From the cell containing the given text, extract its center point as [x, y] coordinate. 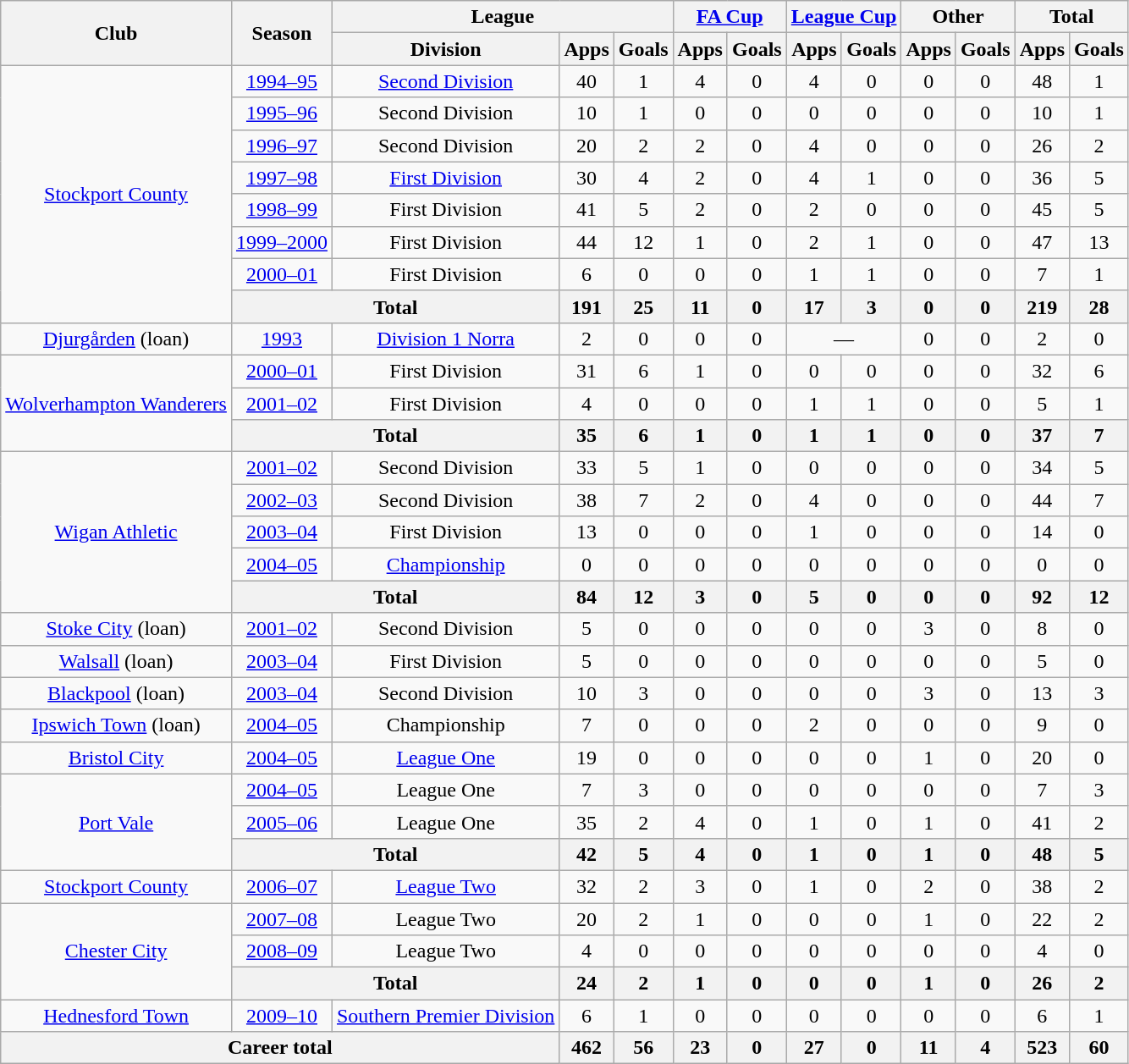
Blackpool (loan) [117, 693]
1993 [281, 339]
Port Vale [117, 822]
2005–06 [281, 822]
1997–98 [281, 178]
219 [1042, 306]
1999–2000 [281, 242]
1996–97 [281, 146]
2007–08 [281, 918]
14 [1042, 532]
Ipswich Town (loan) [117, 725]
40 [587, 81]
FA Cup [730, 17]
Djurgården (loan) [117, 339]
2009–10 [281, 1016]
Wolverhampton Wanderers [117, 403]
19 [587, 758]
25 [643, 306]
Hednesford Town [117, 1016]
22 [1042, 918]
Chester City [117, 951]
Club [117, 33]
Other [958, 17]
2002–03 [281, 500]
2006–07 [281, 886]
9 [1042, 725]
17 [814, 306]
1994–95 [281, 81]
Southern Premier Division [445, 1016]
Career total [280, 1048]
27 [814, 1048]
Wigan Athletic [117, 532]
Walsall (loan) [117, 661]
33 [587, 468]
League [503, 17]
Division 1 Norra [445, 339]
31 [587, 371]
42 [587, 854]
League Cup [844, 17]
191 [587, 306]
Season [281, 33]
— [844, 339]
1998–99 [281, 210]
84 [587, 597]
Bristol City [117, 758]
2008–09 [281, 951]
36 [1042, 178]
Stoke City (loan) [117, 629]
34 [1042, 468]
28 [1099, 306]
30 [587, 178]
23 [700, 1048]
523 [1042, 1048]
60 [1099, 1048]
92 [1042, 597]
37 [1042, 436]
24 [587, 984]
47 [1042, 242]
1995–96 [281, 113]
56 [643, 1048]
462 [587, 1048]
8 [1042, 629]
Division [445, 49]
45 [1042, 210]
